Identify which cell holds the provided text, then report its (x, y) central coordinate. 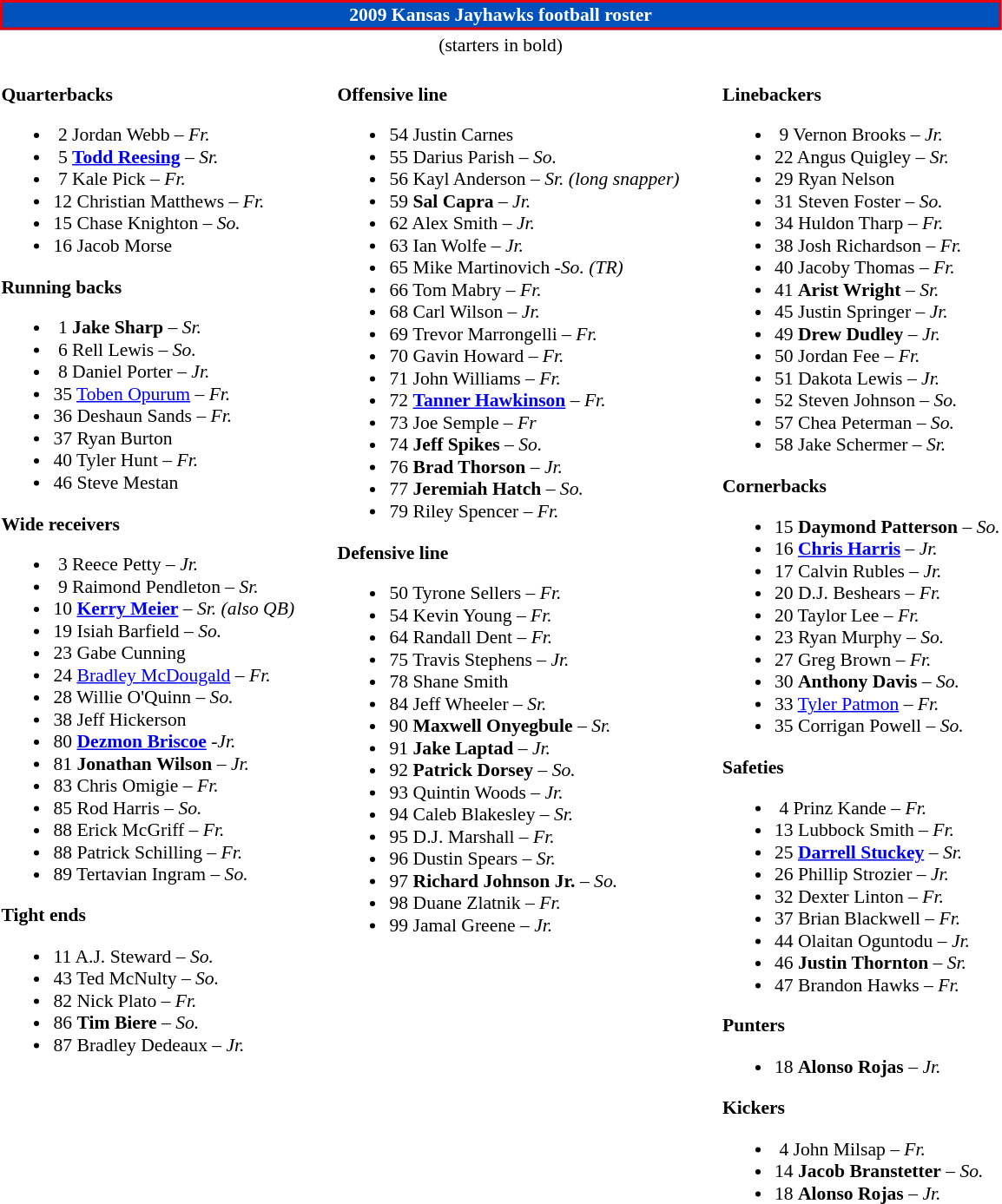
2009 Kansas Jayhawks football roster (500, 15)
(starters in bold) (500, 45)
